Find where the given text appears and provide that cell's center as [x, y] coordinate. 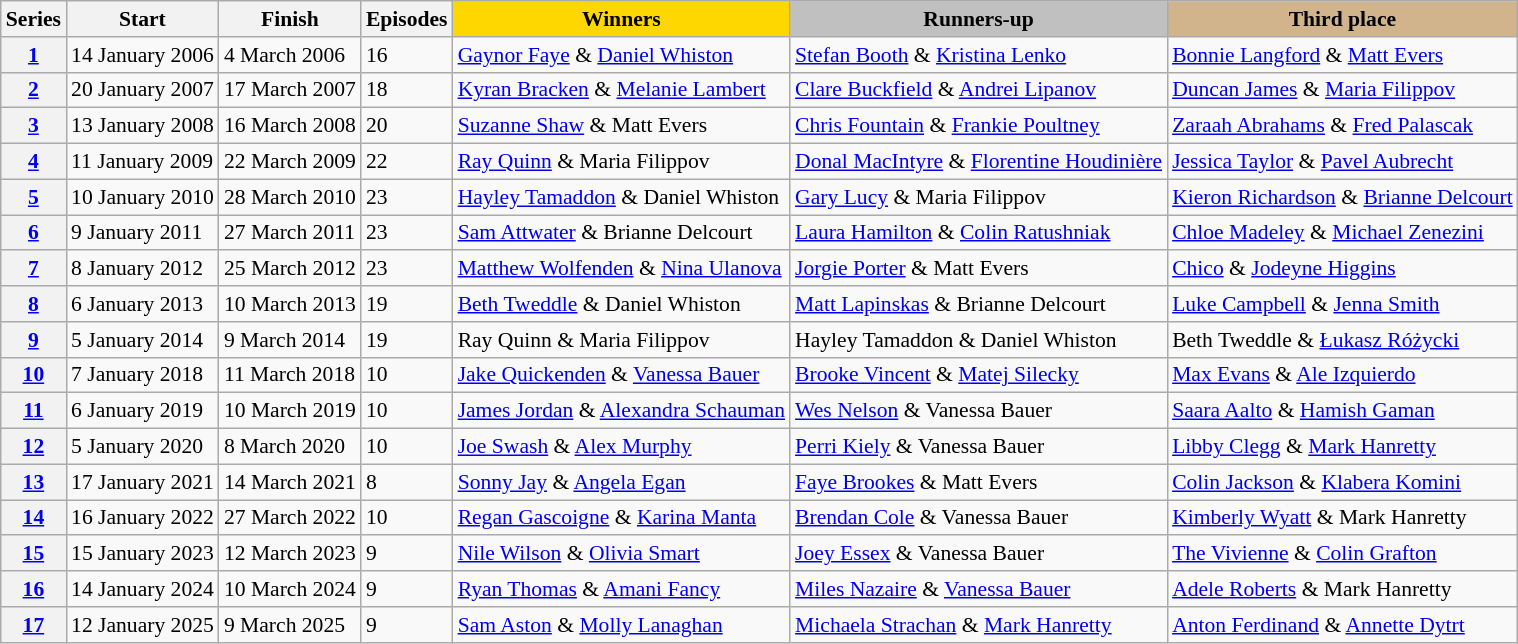
Duncan James & Maria Filippov [1342, 90]
Wes Nelson & Vanessa Bauer [978, 411]
14 March 2021 [290, 482]
22 March 2009 [290, 162]
Series [34, 19]
Sam Attwater & Brianne Delcourt [622, 233]
6 January 2019 [142, 411]
14 [34, 518]
Episodes [407, 19]
Brooke Vincent & Matej Silecky [978, 375]
10 March 2013 [290, 304]
8 March 2020 [290, 447]
Runners-up [978, 19]
8 January 2012 [142, 269]
Colin Jackson & Klabera Komini [1342, 482]
17 March 2007 [290, 90]
Clare Buckfield & Andrei Lipanov [978, 90]
Miles Nazaire & Vanessa Bauer [978, 589]
Sam Aston & Molly Lanaghan [622, 625]
12 [34, 447]
13 January 2008 [142, 126]
Regan Gascoigne & Karina Manta [622, 518]
Beth Tweddle & Daniel Whiston [622, 304]
11 March 2018 [290, 375]
9 March 2025 [290, 625]
Kimberly Wyatt & Mark Hanretty [1342, 518]
Chloe Madeley & Michael Zenezini [1342, 233]
15 January 2023 [142, 554]
Gaynor Faye & Daniel Whiston [622, 55]
6 [34, 233]
Zaraah Abrahams & Fred Palascak [1342, 126]
Chico & Jodeyne Higgins [1342, 269]
Gary Lucy & Maria Filippov [978, 197]
16 March 2008 [290, 126]
Brendan Cole & Vanessa Bauer [978, 518]
Kieron Richardson & Brianne Delcourt [1342, 197]
20 January 2007 [142, 90]
3 [34, 126]
28 March 2010 [290, 197]
13 [34, 482]
Michaela Strachan & Mark Hanretty [978, 625]
Suzanne Shaw & Matt Evers [622, 126]
7 January 2018 [142, 375]
27 March 2011 [290, 233]
16 January 2022 [142, 518]
Matthew Wolfenden & Nina Ulanova [622, 269]
12 March 2023 [290, 554]
Jorgie Porter & Matt Evers [978, 269]
12 January 2025 [142, 625]
Luke Campbell & Jenna Smith [1342, 304]
Libby Clegg & Mark Hanretty [1342, 447]
27 March 2022 [290, 518]
Winners [622, 19]
Jessica Taylor & Pavel Aubrecht [1342, 162]
Adele Roberts & Mark Hanretty [1342, 589]
10 January 2010 [142, 197]
Anton Ferdinand & Annette Dytrt [1342, 625]
Max Evans & Ale Izquierdo [1342, 375]
Jake Quickenden & Vanessa Bauer [622, 375]
9 March 2014 [290, 340]
17 January 2021 [142, 482]
Chris Fountain & Frankie Poultney [978, 126]
10 March 2024 [290, 589]
10 March 2019 [290, 411]
Sonny Jay & Angela Egan [622, 482]
Perri Kiely & Vanessa Bauer [978, 447]
The Vivienne & Colin Grafton [1342, 554]
14 January 2024 [142, 589]
Faye Brookes & Matt Evers [978, 482]
15 [34, 554]
4 March 2006 [290, 55]
James Jordan & Alexandra Schauman [622, 411]
20 [407, 126]
Kyran Bracken & Melanie Lambert [622, 90]
5 [34, 197]
Third place [1342, 19]
25 March 2012 [290, 269]
Beth Tweddle & Łukasz Różycki [1342, 340]
2 [34, 90]
Matt Lapinskas & Brianne Delcourt [978, 304]
Stefan Booth & Kristina Lenko [978, 55]
7 [34, 269]
9 January 2011 [142, 233]
5 January 2014 [142, 340]
Start [142, 19]
17 [34, 625]
1 [34, 55]
11 [34, 411]
4 [34, 162]
6 January 2013 [142, 304]
Laura Hamilton & Colin Ratushniak [978, 233]
Nile Wilson & Olivia Smart [622, 554]
Ryan Thomas & Amani Fancy [622, 589]
Joey Essex & Vanessa Bauer [978, 554]
11 January 2009 [142, 162]
Bonnie Langford & Matt Evers [1342, 55]
18 [407, 90]
Finish [290, 19]
22 [407, 162]
5 January 2020 [142, 447]
14 January 2006 [142, 55]
Joe Swash & Alex Murphy [622, 447]
Donal MacIntyre & Florentine Houdinière [978, 162]
Saara Aalto & Hamish Gaman [1342, 411]
